Search for the cell housing the specified text and yield its (X, Y) center coordinate. 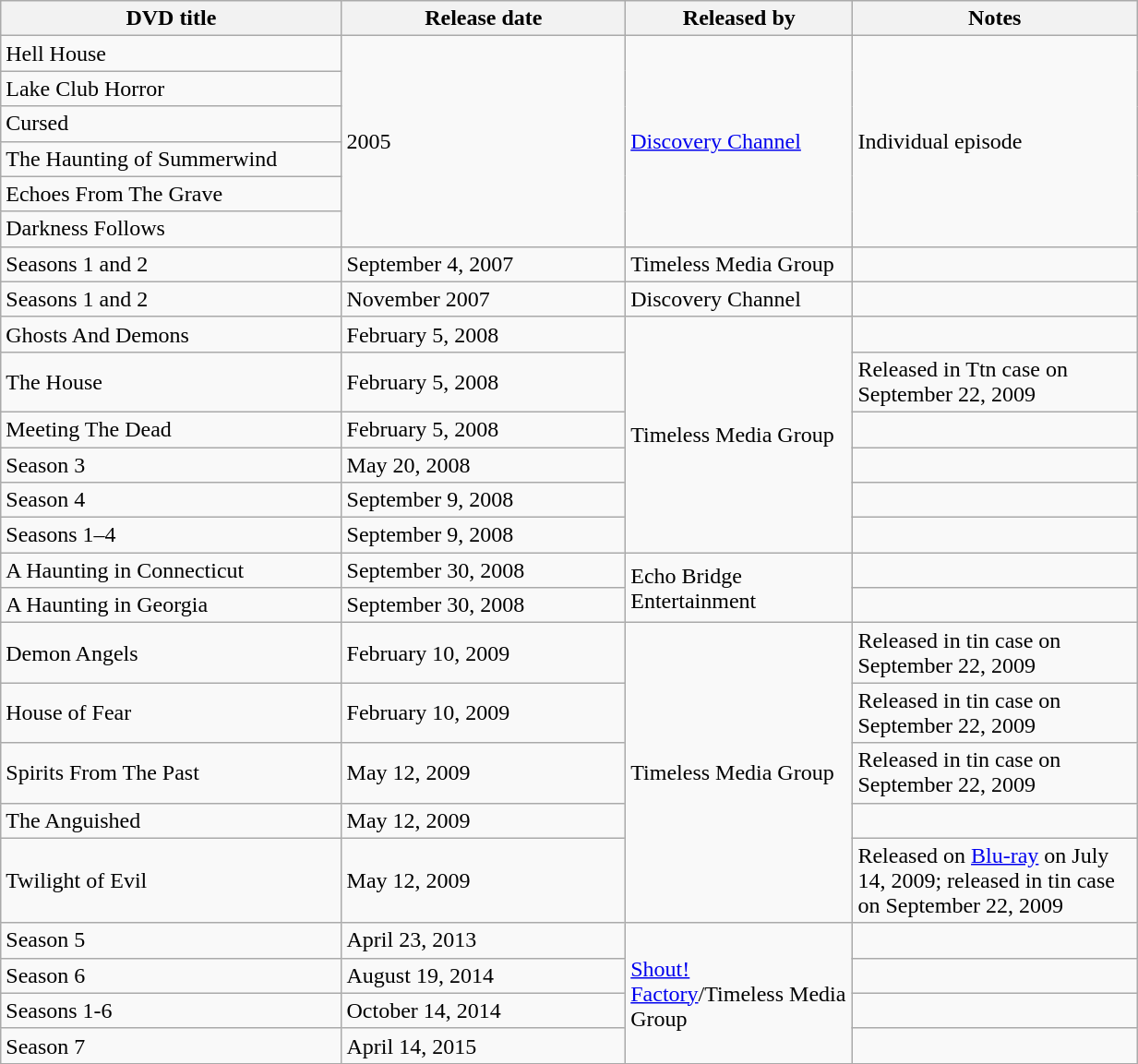
Hell House (172, 54)
Season 5 (172, 940)
October 14, 2014 (484, 1010)
Season 7 (172, 1046)
Cursed (172, 124)
May 20, 2008 (484, 464)
House of Fear (172, 712)
The House (172, 382)
Season 3 (172, 464)
September 4, 2007 (484, 264)
Meeting The Dead (172, 429)
April 14, 2015 (484, 1046)
Spirits From The Past (172, 773)
Twilight of Evil (172, 880)
A Haunting in Georgia (172, 605)
November 2007 (484, 299)
Lake Club Horror (172, 89)
Darkness Follows (172, 229)
The Anguished (172, 820)
DVD title (172, 18)
Individual episode (995, 141)
Echoes From The Grave (172, 194)
Notes (995, 18)
Released on Blu-ray on July 14, 2009; released in tin case on September 22, 2009 (995, 880)
Season 4 (172, 500)
The Haunting of Summerwind (172, 159)
Season 6 (172, 975)
Shout! Factory/Timeless Media Group (739, 993)
August 19, 2014 (484, 975)
2005 (484, 141)
Released by (739, 18)
Demon Angels (172, 653)
Seasons 1–4 (172, 535)
Released in Ttn case on September 22, 2009 (995, 382)
Echo Bridge Entertainment (739, 588)
Seasons 1-6 (172, 1010)
April 23, 2013 (484, 940)
A Haunting in Connecticut (172, 570)
Release date (484, 18)
Ghosts And Demons (172, 334)
